Identify which cell holds the provided text, then report its [x, y] central coordinate. 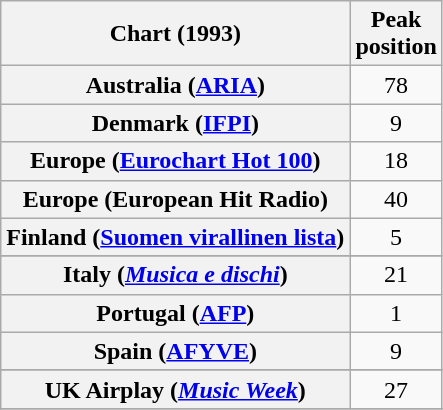
27 [396, 389]
Europe (European Hit Radio) [176, 199]
Finland (Suomen virallinen lista) [176, 237]
40 [396, 199]
Australia (ARIA) [176, 85]
Denmark (IFPI) [176, 123]
UK Airplay (Music Week) [176, 389]
Italy (Musica e dischi) [176, 275]
18 [396, 161]
Peakposition [396, 34]
5 [396, 237]
Europe (Eurochart Hot 100) [176, 161]
21 [396, 275]
Spain (AFYVE) [176, 351]
Portugal (AFP) [176, 313]
Chart (1993) [176, 34]
1 [396, 313]
78 [396, 85]
